Detect which cell encompasses the target text, then output its [X, Y] center coordinate. 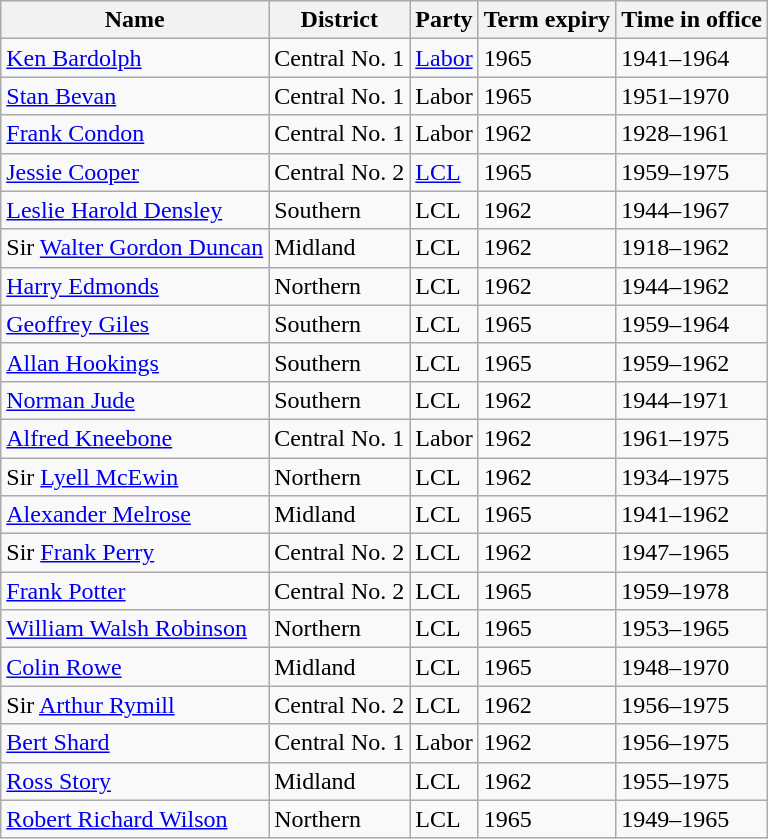
1951–1970 [692, 96]
Time in office [692, 20]
Alexander Melrose [135, 515]
Sir Lyell McEwin [135, 477]
William Walsh Robinson [135, 629]
Sir Arthur Rymill [135, 705]
Geoffrey Giles [135, 324]
Stan Bevan [135, 96]
1961–1975 [692, 438]
Frank Condon [135, 134]
Frank Potter [135, 591]
Sir Walter Gordon Duncan [135, 248]
1948–1970 [692, 667]
1944–1967 [692, 210]
Robert Richard Wilson [135, 819]
1928–1961 [692, 134]
Party [444, 20]
Jessie Cooper [135, 172]
Name [135, 20]
Term expiry [546, 20]
Ross Story [135, 781]
1941–1962 [692, 515]
Norman Jude [135, 400]
1947–1965 [692, 553]
Alfred Kneebone [135, 438]
Bert Shard [135, 743]
1944–1962 [692, 286]
1941–1964 [692, 58]
1959–1978 [692, 591]
1953–1965 [692, 629]
Ken Bardolph [135, 58]
1959–1975 [692, 172]
Sir Frank Perry [135, 553]
Colin Rowe [135, 667]
1934–1975 [692, 477]
1959–1964 [692, 324]
1955–1975 [692, 781]
1959–1962 [692, 362]
1944–1971 [692, 400]
Harry Edmonds [135, 286]
Leslie Harold Densley [135, 210]
1949–1965 [692, 819]
District [340, 20]
1918–1962 [692, 248]
Allan Hookings [135, 362]
